Determine the (x, y) coordinate at the center of the cell enclosing the given text.  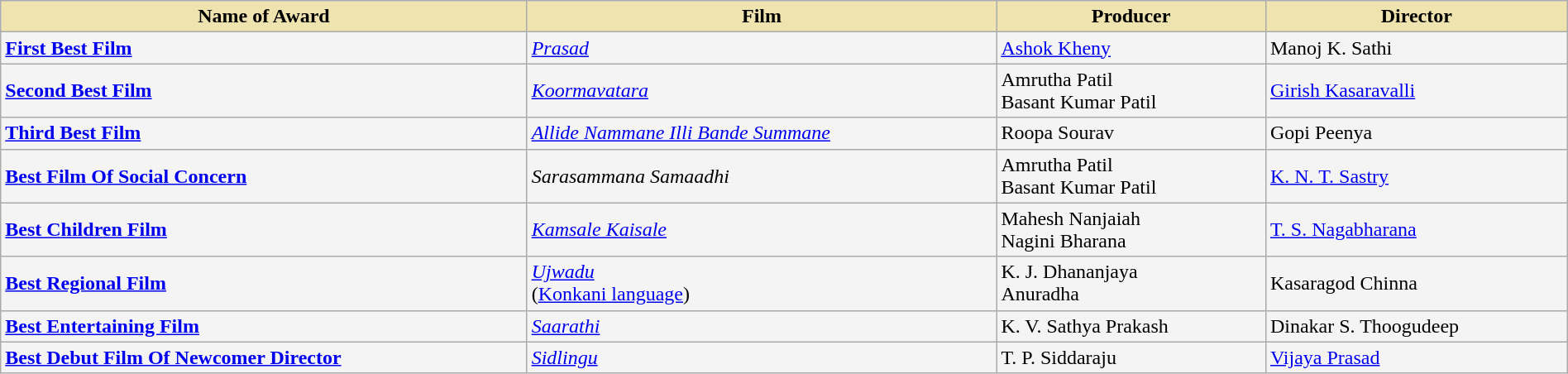
Kamsale Kaisale (762, 230)
Director (1416, 17)
Sidlingu (762, 357)
K. N. T. Sastry (1416, 175)
Third Best Film (264, 133)
First Best Film (264, 48)
Allide Nammane Illi Bande Summane (762, 133)
Gopi Peenya (1416, 133)
Ujwadu(Konkani language) (762, 283)
Saarathi (762, 326)
K. J. DhananjayaAnuradha (1131, 283)
Vijaya Prasad (1416, 357)
Best Film Of Social Concern (264, 175)
T. P. Siddaraju (1131, 357)
Koormavatara (762, 91)
Best Children Film (264, 230)
Dinakar S. Thoogudeep (1416, 326)
T. S. Nagabharana (1416, 230)
Best Regional Film (264, 283)
Best Debut Film Of Newcomer Director (264, 357)
Manoj K. Sathi (1416, 48)
Name of Award (264, 17)
Mahesh NanjaiahNagini Bharana (1131, 230)
Film (762, 17)
Best Entertaining Film (264, 326)
Ashok Kheny (1131, 48)
Girish Kasaravalli (1416, 91)
Kasaragod Chinna (1416, 283)
Second Best Film (264, 91)
Roopa Sourav (1131, 133)
Sarasammana Samaadhi (762, 175)
K. V. Sathya Prakash (1131, 326)
Producer (1131, 17)
Prasad (762, 48)
